Detect which cell encompasses the target text, then output its (X, Y) center coordinate. 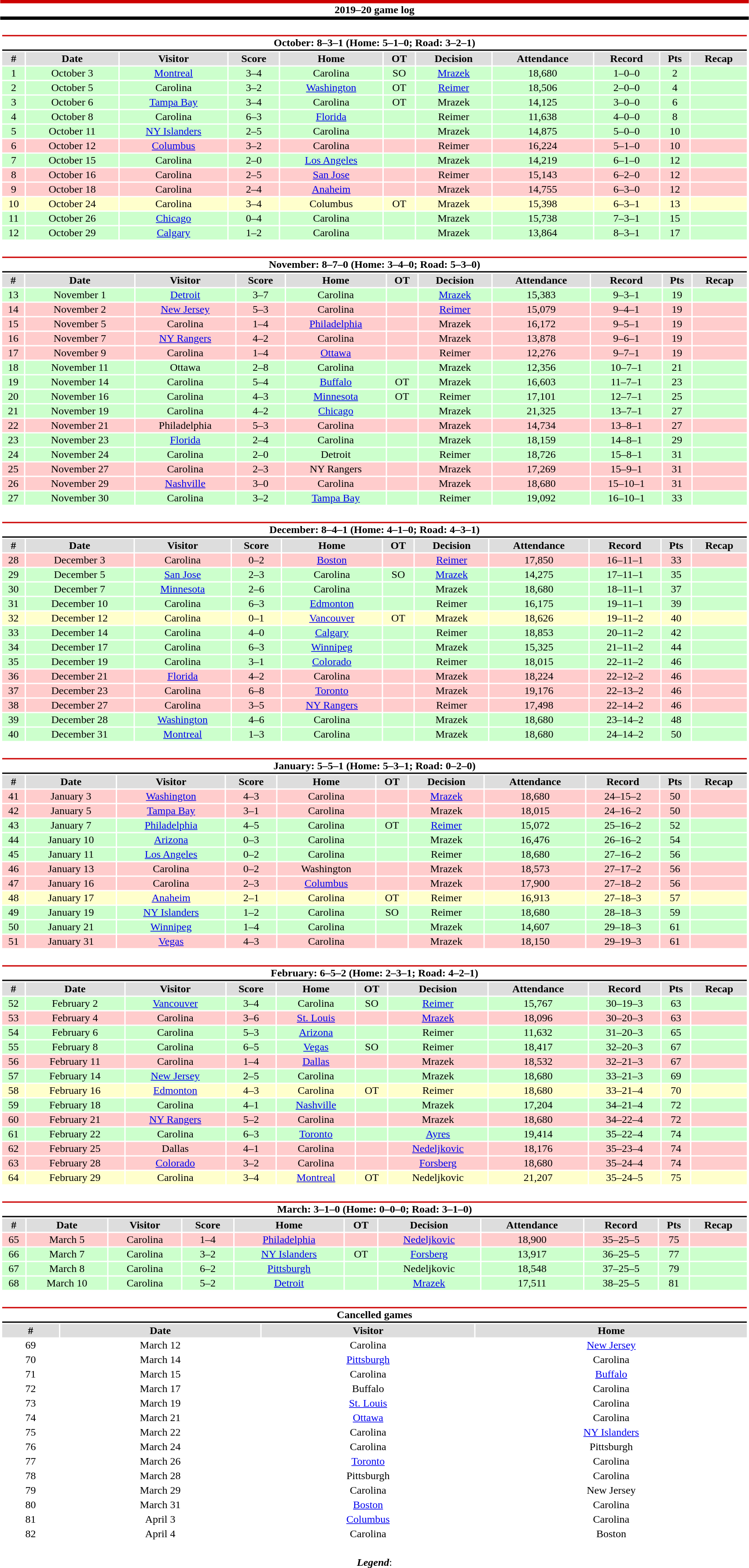
45 (13, 855)
35–23–4 (624, 1148)
17,269 (541, 469)
7–3–1 (627, 219)
30–20–3 (624, 1018)
9–5–1 (626, 324)
16,175 (539, 604)
15,079 (541, 309)
October 11 (72, 132)
January 21 (71, 927)
18,573 (535, 869)
17,204 (538, 1105)
5 (13, 132)
20–11–2 (625, 633)
November 7 (80, 338)
November 21 (80, 425)
January 17 (71, 898)
November 19 (80, 411)
19–11–2 (625, 618)
March 7 (67, 1254)
November 24 (80, 454)
16–11–1 (625, 560)
73 (30, 1404)
19,414 (538, 1134)
December 28 (79, 720)
38–25–5 (621, 1283)
4–0 (256, 633)
December: 8–4–1 (Home: 4–1–0; Road: 4–3–1) (374, 530)
58 (13, 1090)
16–10–1 (626, 498)
November 14 (80, 382)
November: 8–7–0 (Home: 3–4–0; Road: 5–3–0) (374, 265)
12,356 (541, 367)
23–14–2 (625, 720)
18,532 (538, 1061)
10–7–1 (626, 367)
34–21–4 (624, 1105)
38 (13, 705)
11 (13, 219)
16,172 (541, 324)
0–4 (254, 219)
December 31 (79, 734)
18,853 (539, 633)
18,548 (532, 1269)
October 8 (72, 117)
December 12 (79, 618)
November 5 (80, 324)
3 (13, 102)
12,276 (541, 353)
Ayres (438, 1134)
6–2–0 (627, 175)
15,738 (543, 219)
18,900 (532, 1240)
January 3 (71, 797)
February: 6–5–2 (Home: 2–3–1; Road: 4–2–1) (374, 973)
December 27 (79, 705)
18,159 (541, 440)
33–21–4 (624, 1090)
21,207 (538, 1177)
16 (13, 338)
February 21 (75, 1119)
15,383 (541, 295)
13,878 (541, 338)
14 (13, 309)
October 5 (72, 88)
January 19 (71, 913)
71 (30, 1374)
13,917 (532, 1254)
15,072 (535, 826)
January 7 (71, 826)
14,734 (541, 425)
February 18 (75, 1105)
16,224 (543, 146)
29–18–3 (623, 927)
17,498 (539, 705)
6–3–0 (627, 190)
January 11 (71, 855)
6–1–0 (627, 161)
19,092 (541, 498)
34 (13, 647)
2–0–0 (627, 88)
6–5 (251, 1047)
6–8 (256, 691)
April 4 (160, 1534)
January 16 (71, 884)
22–11–2 (625, 662)
February 8 (75, 1047)
November 9 (80, 353)
December 7 (79, 589)
18,176 (538, 1148)
3–0 (261, 483)
November 11 (80, 367)
9 (13, 190)
11–7–1 (626, 382)
55 (13, 1047)
9–7–1 (626, 353)
0–1 (256, 618)
November 16 (80, 396)
October 3 (72, 73)
27–18–3 (623, 898)
7 (13, 161)
9–4–1 (626, 309)
43 (13, 826)
April 3 (160, 1520)
30–19–3 (624, 1003)
9–6–1 (626, 338)
February 14 (75, 1076)
March 31 (160, 1505)
March 28 (160, 1476)
22–13–2 (625, 691)
15,143 (543, 175)
36–25–5 (621, 1254)
3–0–0 (627, 102)
January 31 (71, 942)
35–24–4 (624, 1163)
February 4 (75, 1018)
0–3 (251, 840)
October 12 (72, 146)
March 24 (160, 1447)
October 16 (72, 175)
15–8–1 (626, 454)
15–9–1 (626, 469)
9–3–1 (626, 295)
17,850 (539, 560)
December 21 (79, 676)
13–7–1 (626, 411)
March 12 (160, 1345)
18,150 (535, 942)
March 21 (160, 1418)
22–12–2 (625, 676)
53 (13, 1018)
2019–20 game log (374, 10)
November 23 (80, 440)
13,864 (543, 233)
15,398 (543, 204)
27–16–2 (623, 855)
Cancelled games (374, 1315)
February 16 (75, 1090)
November 2 (80, 309)
February 28 (75, 1163)
16,913 (535, 898)
18,096 (538, 1018)
15,767 (538, 1003)
March 17 (160, 1389)
35–24–5 (624, 1177)
66 (14, 1254)
18,506 (543, 88)
January 13 (71, 869)
14–8–1 (626, 440)
16,603 (541, 382)
February 6 (75, 1032)
33–21–3 (624, 1076)
October 29 (72, 233)
62 (13, 1148)
29–19–3 (623, 942)
2–6 (256, 589)
December 23 (79, 691)
30 (13, 589)
18 (13, 367)
2–1 (251, 898)
4–6 (256, 720)
37–25–5 (621, 1269)
35–25–5 (621, 1240)
December 3 (79, 560)
March 8 (67, 1269)
January 10 (71, 840)
82 (30, 1534)
March 5 (67, 1240)
17,511 (532, 1283)
19,176 (539, 691)
January 5 (71, 811)
1–3 (256, 734)
18,417 (538, 1047)
25–16–2 (623, 826)
November 30 (80, 498)
27–17–2 (623, 869)
15,325 (539, 647)
October: 8–3–1 (Home: 5–1–0; Road: 3–2–1) (374, 43)
14,125 (543, 102)
March 19 (160, 1404)
14,607 (535, 927)
6–3–1 (627, 204)
February 11 (75, 1061)
13–8–1 (626, 425)
41 (13, 797)
27–18–2 (623, 884)
18,726 (541, 454)
5–0–0 (627, 132)
20 (13, 396)
18,626 (539, 618)
December 5 (79, 575)
36 (13, 676)
December 17 (79, 647)
October 15 (72, 161)
December 19 (79, 662)
64 (13, 1177)
5–1–0 (627, 146)
68 (14, 1283)
March 14 (160, 1360)
34–22–4 (624, 1119)
5–4 (261, 382)
35–22–4 (624, 1134)
32–21–3 (624, 1061)
12–7–1 (626, 396)
11,638 (543, 117)
17,900 (535, 884)
6–2 (208, 1269)
60 (13, 1119)
28 (13, 560)
17–11–1 (625, 575)
24–15–2 (623, 797)
14,275 (539, 575)
18,224 (539, 676)
December 10 (79, 604)
14,755 (543, 190)
24–14–2 (625, 734)
March 26 (160, 1462)
19–11–1 (625, 604)
76 (30, 1447)
February 22 (75, 1134)
2–8 (261, 367)
March: 3–1–0 (Home: 0–0–0; Road: 3–1–0) (374, 1210)
3–5 (256, 705)
31–20–3 (624, 1032)
22 (13, 425)
February 29 (75, 1177)
8–3–1 (627, 233)
51 (13, 942)
March 10 (67, 1283)
78 (30, 1476)
4–0–0 (627, 117)
24 (13, 454)
February 25 (75, 1148)
28–18–3 (623, 913)
March 22 (160, 1433)
32 (13, 618)
March 29 (160, 1491)
November 29 (80, 483)
21,325 (541, 411)
3–7 (261, 295)
1–0–0 (627, 73)
26–16–2 (623, 840)
16,476 (535, 840)
March 15 (160, 1374)
80 (30, 1505)
22–14–2 (625, 705)
February 2 (75, 1003)
October 24 (72, 204)
4–5 (251, 826)
47 (13, 884)
October 6 (72, 102)
October 18 (72, 190)
November 1 (80, 295)
15–10–1 (626, 483)
18–11–1 (625, 589)
49 (13, 913)
14,875 (543, 132)
17,101 (541, 396)
32–20–3 (624, 1047)
1 (13, 73)
11,632 (538, 1032)
21–11–2 (625, 647)
3–6 (251, 1018)
24–16–2 (623, 811)
January: 5–5–1 (Home: 5–3–1; Road: 0–2–0) (374, 766)
14,219 (543, 161)
November 27 (80, 469)
26 (13, 483)
December 14 (79, 633)
October 26 (72, 219)
